Find where the given text appears and provide that cell's center as (X, Y) coordinate. 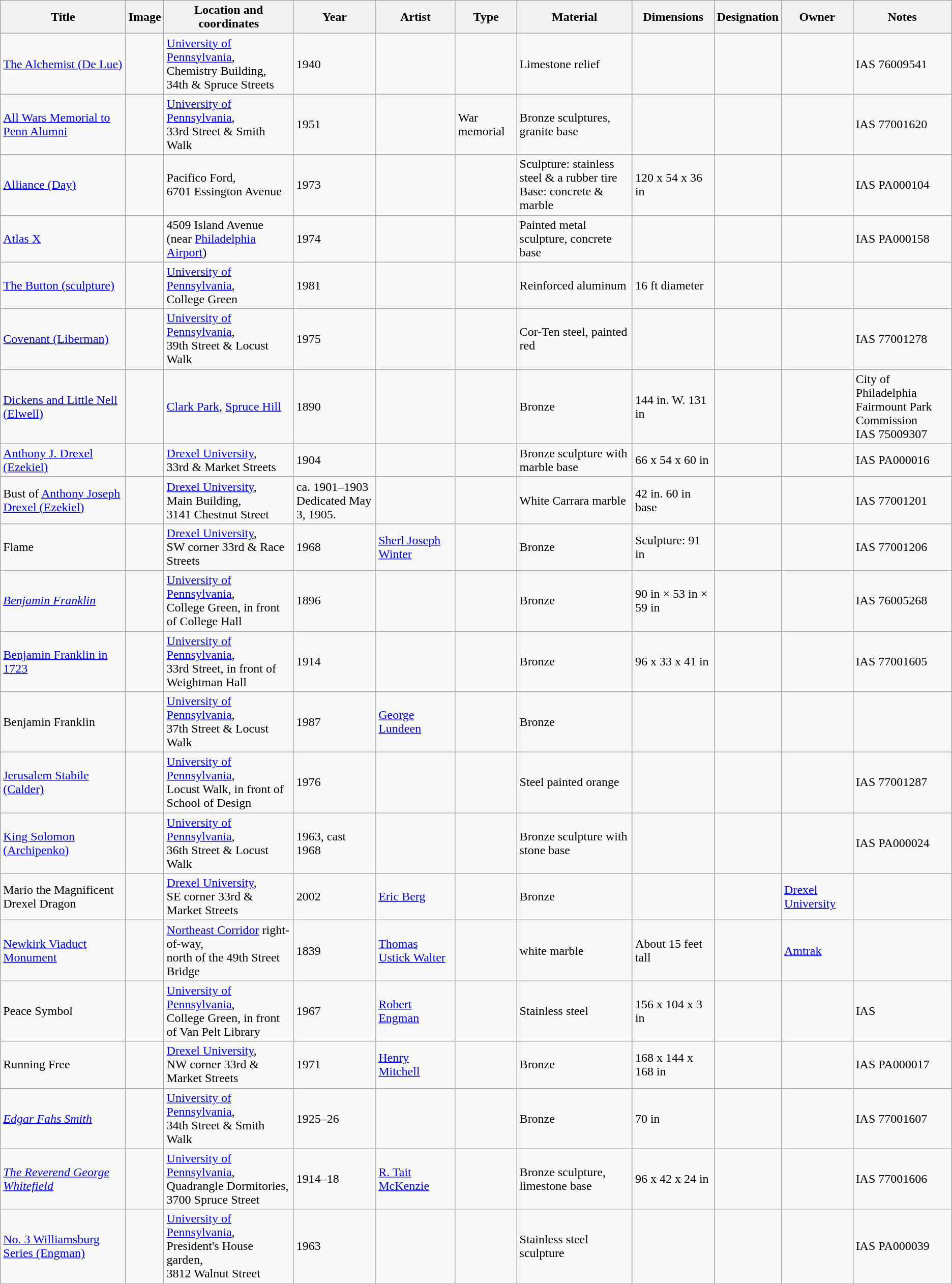
King Solomon (Archipenko) (63, 843)
1976 (335, 782)
1940 (335, 64)
Drexel University (818, 897)
Bronze sculpture with marble base (575, 460)
IAS 76009541 (902, 64)
White Carrara marble (575, 500)
1914 (335, 661)
1973 (335, 185)
Edgar Fahs Smith (63, 1118)
Alliance (Day) (63, 185)
IAS PA000104 (902, 185)
1951 (335, 124)
Year (335, 17)
16 ft diameter (673, 285)
144 in. W. 131 in (673, 406)
Stainless steel (575, 1011)
white marble (575, 950)
Location and coordinates (229, 17)
Running Free (63, 1065)
Cor-Ten steel, painted red (575, 339)
Painted metal sculpture, concrete base (575, 239)
96 x 33 x 41 in (673, 661)
Pacifico Ford,6701 Essington Avenue (229, 185)
IAS 77001287 (902, 782)
IAS 77001606 (902, 1179)
Drexel University,SE corner 33rd & Market Streets (229, 897)
Bronze sculptures, granite base (575, 124)
Northeast Corridor right-of-way,north of the 49th Street Bridge (229, 950)
Flame (63, 547)
1971 (335, 1065)
The Reverend George Whitefield (63, 1179)
IAS 76005268 (902, 600)
Stainless steel sculpture (575, 1246)
University of Pennsylvania,Chemistry Building,34th & Spruce Streets (229, 64)
Sculpture: stainless steel & a rubber tireBase: concrete & marble (575, 185)
Sherl Joseph Winter (415, 547)
Thomas Ustick Walter (415, 950)
IAS PA000039 (902, 1246)
IAS 77001206 (902, 547)
IAS PA000016 (902, 460)
Dimensions (673, 17)
All Wars Memorial to Penn Alumni (63, 124)
Owner (818, 17)
Material (575, 17)
168 x 144 x 168 in (673, 1065)
1981 (335, 285)
Eric Berg (415, 897)
IAS 77001605 (902, 661)
IAS PA000158 (902, 239)
Robert Engman (415, 1011)
1839 (335, 950)
42 in. 60 in base (673, 500)
Title (63, 17)
Reinforced aluminum (575, 285)
Steel painted orange (575, 782)
1963, cast 1968 (335, 843)
Type (486, 17)
Drexel University,33rd & Market Streets (229, 460)
Bronze sculpture with stone base (575, 843)
Bust of Anthony Joseph Drexel (Ezekiel) (63, 500)
Sculpture: 91 in (673, 547)
University of Pennsylvania,Locust Walk, in front of School of Design (229, 782)
120 x 54 x 36 in (673, 185)
Designation (748, 17)
University of Pennsylvania,33rd Street & Smith Walk (229, 124)
Clark Park, Spruce Hill (229, 406)
The Alchemist (De Lue) (63, 64)
1896 (335, 600)
Amtrak (818, 950)
1890 (335, 406)
War memorial (486, 124)
No. 3 Williamsburg Series (Engman) (63, 1246)
IAS PA000017 (902, 1065)
2002 (335, 897)
4509 Island Avenue(near Philadelphia Airport) (229, 239)
1975 (335, 339)
University of Pennsylvania,34th Street & Smith Walk (229, 1118)
Covenant (Liberman) (63, 339)
University of Pennsylvania,33rd Street, in front of Weightman Hall (229, 661)
Drexel University,SW corner 33rd & Race Streets (229, 547)
ca. 1901–1903Dedicated May 3, 1905. (335, 500)
Bronze sculpture, limestone base (575, 1179)
1974 (335, 239)
Henry Mitchell (415, 1065)
IAS 77001607 (902, 1118)
Benjamin Franklin in 1723 (63, 661)
University of Pennsylvania,College Green, in front of Van Pelt Library (229, 1011)
University of Pennsylvania,College Green, in front of College Hall (229, 600)
1967 (335, 1011)
Peace Symbol (63, 1011)
Newkirk Viaduct Monument (63, 950)
1925–26 (335, 1118)
Jerusalem Stabile (Calder) (63, 782)
66 x 54 x 60 in (673, 460)
University of Pennsylvania,37th Street & Locust Walk (229, 722)
90 in × 53 in × 59 in (673, 600)
City of Philadelphia Fairmount Park CommissionIAS 75009307 (902, 406)
University of Pennsylvania,President's House garden,3812 Walnut Street (229, 1246)
University of Pennsylvania,College Green (229, 285)
Drexel University,NW corner 33rd & Market Streets (229, 1065)
IAS 77001201 (902, 500)
Drexel University,Main Building,3141 Chestnut Street (229, 500)
156 x 104 x 3 in (673, 1011)
University of Pennsylvania,Quadrangle Dormitories,3700 Spruce Street (229, 1179)
IAS (902, 1011)
University of Pennsylvania,39th Street & Locust Walk (229, 339)
Dickens and Little Nell (Elwell) (63, 406)
Limestone relief (575, 64)
1963 (335, 1246)
About 15 feet tall (673, 950)
Artist (415, 17)
Atlas X (63, 239)
Notes (902, 17)
IAS 77001278 (902, 339)
R. Tait McKenzie (415, 1179)
96 x 42 x 24 in (673, 1179)
1914–18 (335, 1179)
IAS PA000024 (902, 843)
IAS 77001620 (902, 124)
Image (144, 17)
George Lundeen (415, 722)
1968 (335, 547)
Anthony J. Drexel (Ezekiel) (63, 460)
Mario the MagnificentDrexel Dragon (63, 897)
University of Pennsylvania,36th Street & Locust Walk (229, 843)
70 in (673, 1118)
1904 (335, 460)
1987 (335, 722)
The Button (sculpture) (63, 285)
